Determine the (x, y) coordinate at the center of the cell enclosing the given text.  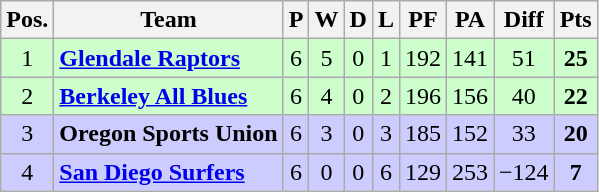
141 (470, 58)
51 (524, 58)
Team (168, 20)
W (326, 20)
192 (422, 58)
Glendale Raptors (168, 58)
129 (422, 172)
196 (422, 96)
San Diego Surfers (168, 172)
156 (470, 96)
Pos. (28, 20)
40 (524, 96)
Pts (576, 20)
P (296, 20)
Oregon Sports Union (168, 134)
25 (576, 58)
L (386, 20)
185 (422, 134)
−124 (524, 172)
7 (576, 172)
20 (576, 134)
PA (470, 20)
33 (524, 134)
152 (470, 134)
PF (422, 20)
5 (326, 58)
Diff (524, 20)
Berkeley All Blues (168, 96)
22 (576, 96)
D (358, 20)
253 (470, 172)
